For the text-containing cell, return its midpoint in [x, y] coordinate format. 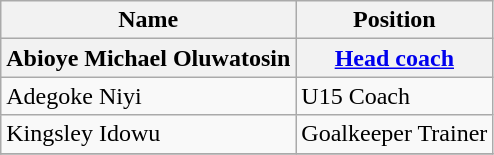
Position [394, 20]
Head coach [394, 58]
Kingsley Idowu [148, 134]
U15 Coach [394, 96]
Abioye Michael Oluwatosin [148, 58]
Adegoke Niyi [148, 96]
Goalkeeper Trainer [394, 134]
Name [148, 20]
